Detect which cell encompasses the target text, then output its [x, y] center coordinate. 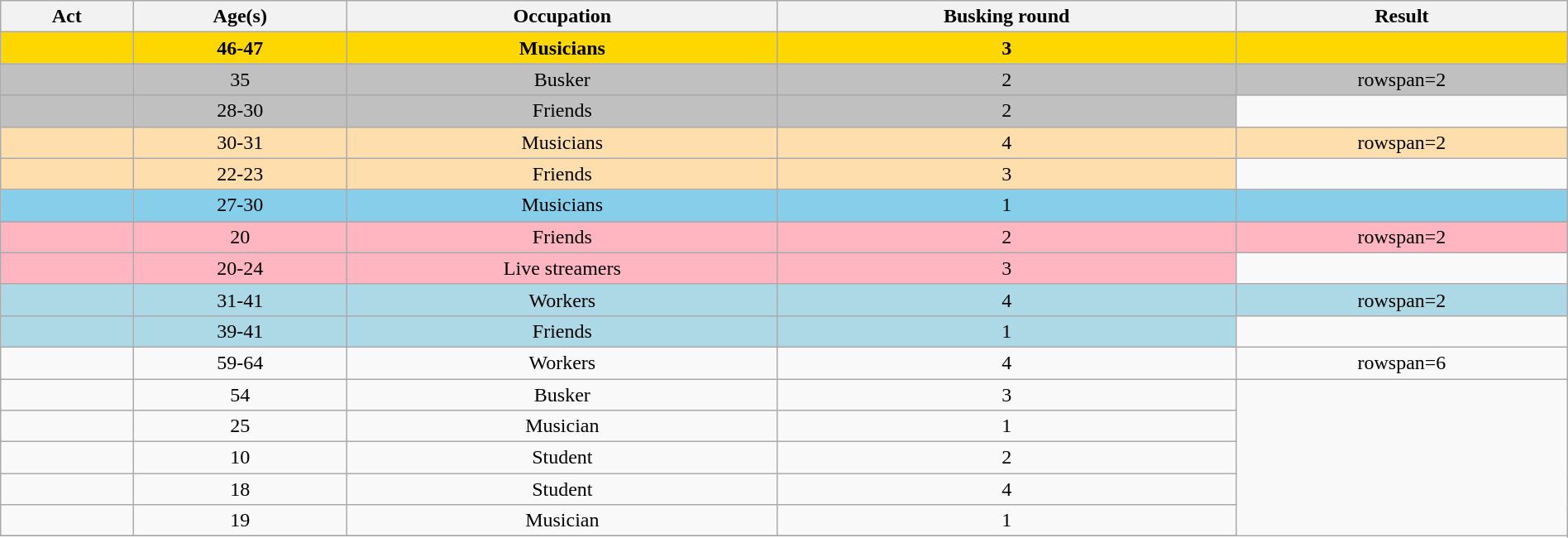
54 [240, 395]
Result [1403, 17]
18 [240, 489]
Occupation [562, 17]
Busking round [1007, 17]
59-64 [240, 363]
20-24 [240, 268]
Age(s) [240, 17]
20 [240, 237]
39-41 [240, 331]
10 [240, 458]
rowspan=6 [1403, 363]
28-30 [240, 111]
31-41 [240, 300]
Act [67, 17]
Live streamers [562, 268]
25 [240, 426]
30-31 [240, 142]
35 [240, 79]
46-47 [240, 48]
19 [240, 521]
27-30 [240, 205]
22-23 [240, 174]
